Locate the cell with the specified text and output its (x, y) center coordinate. 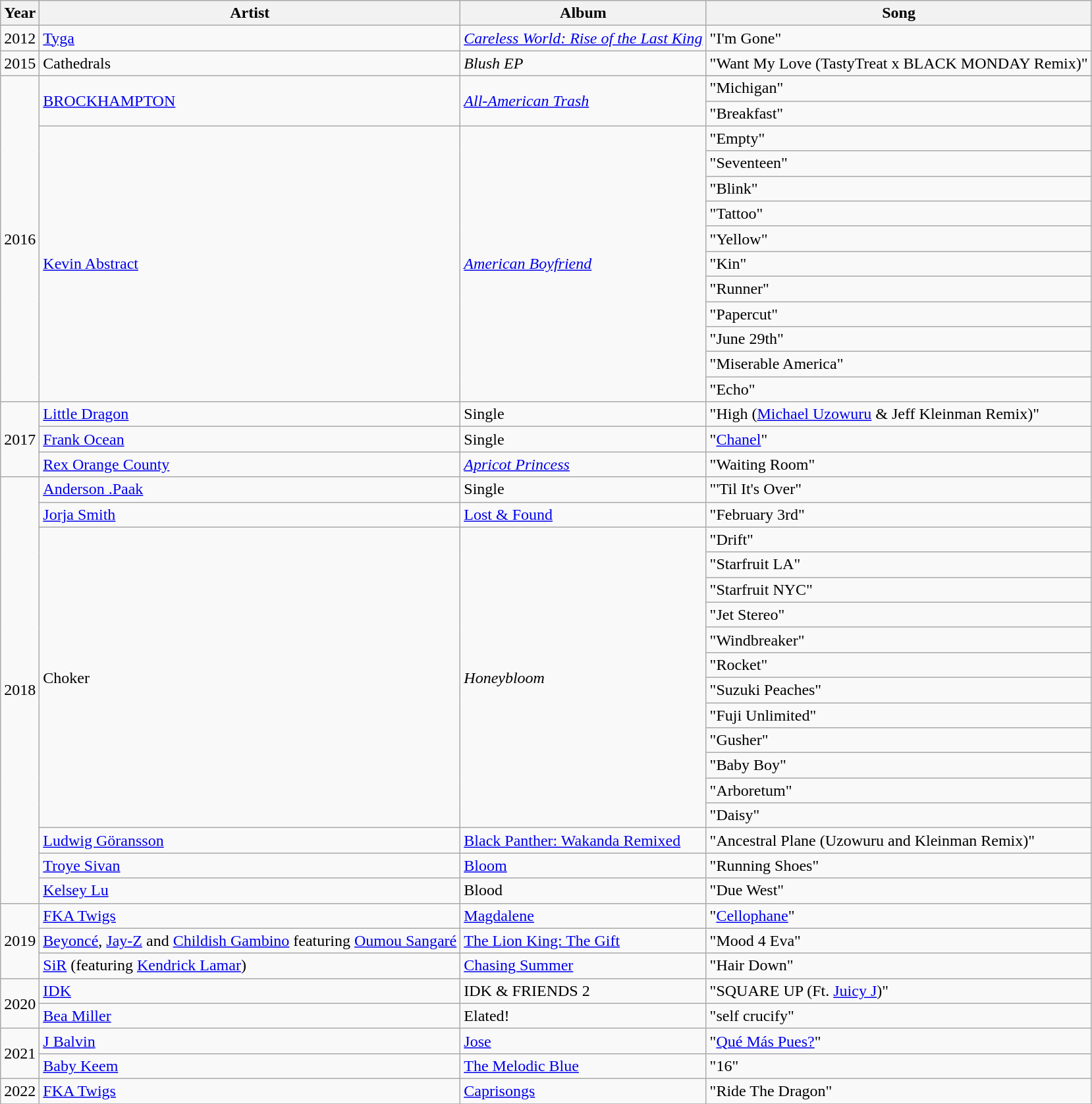
Kevin Abstract (250, 263)
Black Panther: Wakanda Remixed (584, 841)
2018 (20, 690)
"'Til It's Over" (898, 489)
"Empty" (898, 138)
"Echo" (898, 389)
"Papercut" (898, 314)
Album (584, 13)
"Want My Love (TastyTreat x BLACK MONDAY Remix)" (898, 63)
"Yellow" (898, 238)
"Ride The Dragon" (898, 1091)
"Qué Más Pues?" (898, 1041)
"Seventeen" (898, 163)
"self crucify" (898, 1016)
Elated! (584, 1016)
"Breakfast" (898, 113)
Lost & Found (584, 514)
Artist (250, 13)
Jose (584, 1041)
2016 (20, 238)
"Starfruit NYC" (898, 590)
Cathedrals (250, 63)
Little Dragon (250, 414)
Jorja Smith (250, 514)
Apricot Princess (584, 464)
2021 (20, 1053)
Rex Orange County (250, 464)
Tyga (250, 38)
Year (20, 13)
"Tattoo" (898, 213)
Magdalene (584, 916)
SiR (featuring Kendrick Lamar) (250, 966)
"Daisy" (898, 815)
Caprisongs (584, 1091)
"Rocket" (898, 665)
"Starfruit LA" (898, 565)
Bloom (584, 866)
"June 29th" (898, 339)
2020 (20, 1003)
IDK & FRIENDS 2 (584, 991)
American Boyfriend (584, 263)
2019 (20, 941)
The Melodic Blue (584, 1066)
"SQUARE UP (Ft. Juicy J)" (898, 991)
Anderson .Paak (250, 489)
BROCKHAMPTON (250, 101)
"Cellophane" (898, 916)
Troye Sivan (250, 866)
"I'm Gone" (898, 38)
"Running Shoes" (898, 866)
"Fuji Unlimited" (898, 715)
Beyoncé, Jay-Z and Childish Gambino featuring Oumou Sangaré (250, 941)
"Runner" (898, 289)
"Windbreaker" (898, 640)
2012 (20, 38)
"Due West" (898, 891)
"Miserable America" (898, 364)
Bea Miller (250, 1016)
Baby Keem (250, 1066)
"Suzuki Peaches" (898, 690)
"Drift" (898, 539)
"Waiting Room" (898, 464)
"High (Michael Uzowuru & Jeff Kleinman Remix)" (898, 414)
IDK (250, 991)
"Gusher" (898, 740)
Blood (584, 891)
"Arboretum" (898, 790)
Careless World: Rise of the Last King (584, 38)
"Mood 4 Eva" (898, 941)
Frank Ocean (250, 439)
Song (898, 13)
"February 3rd" (898, 514)
Blush EP (584, 63)
The Lion King: The Gift (584, 941)
2022 (20, 1091)
Ludwig Göransson (250, 841)
Honeybloom (584, 677)
"Ancestral Plane (Uzowuru and Kleinman Remix)" (898, 841)
All-American Trash (584, 101)
"Hair Down" (898, 966)
2017 (20, 439)
"Baby Boy" (898, 765)
"Blink" (898, 188)
Choker (250, 677)
"16" (898, 1066)
"Jet Stereo" (898, 615)
Kelsey Lu (250, 891)
2015 (20, 63)
Chasing Summer (584, 966)
"Kin" (898, 263)
J Balvin (250, 1041)
"Chanel" (898, 439)
"Michigan" (898, 88)
